Pinpoint the cell where the given text exists, returning its (X, Y) midpoint coordinate. 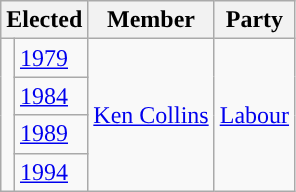
Elected (44, 20)
Ken Collins (151, 115)
Party (254, 20)
1994 (50, 172)
1979 (50, 58)
1989 (50, 134)
Labour (254, 115)
1984 (50, 96)
Member (151, 20)
